Find where the given text appears and provide that cell's center as [X, Y] coordinate. 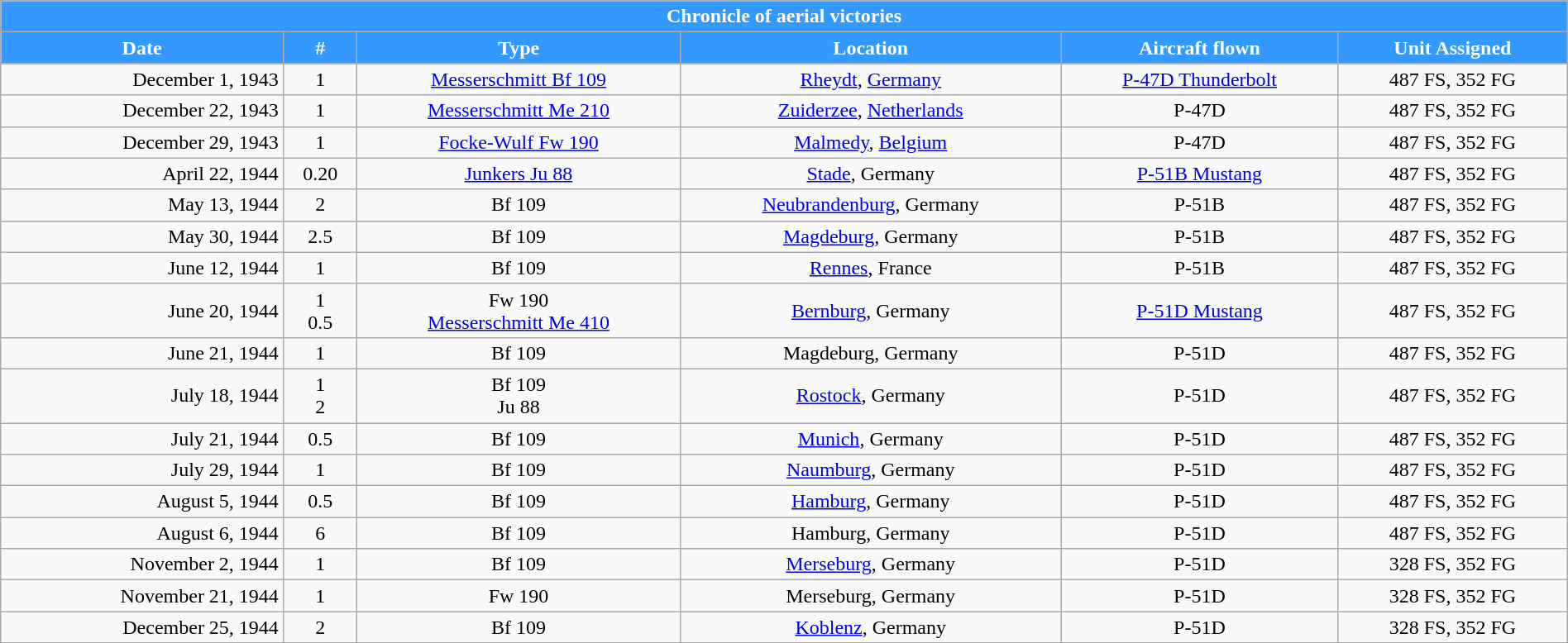
June 12, 1944 [142, 268]
July 21, 1944 [142, 439]
Bf 109Ju 88 [519, 395]
May 30, 1944 [142, 236]
Malmedy, Belgium [870, 142]
December 1, 1943 [142, 79]
Aircraft flown [1199, 48]
December 29, 1943 [142, 142]
Munich, Germany [870, 439]
June 21, 1944 [142, 353]
November 21, 1944 [142, 596]
Rheydt, Germany [870, 79]
August 5, 1944 [142, 502]
Zuiderzee, Netherlands [870, 111]
Bernburg, Germany [870, 311]
Chronicle of aerial victories [784, 17]
May 13, 1944 [142, 205]
Fw 190 [519, 596]
Rennes, France [870, 268]
Focke-Wulf Fw 190 [519, 142]
Koblenz, Germany [870, 627]
Rostock, Germany [870, 395]
December 22, 1943 [142, 111]
# [320, 48]
Junkers Ju 88 [519, 174]
10.5 [320, 311]
Stade, Germany [870, 174]
July 29, 1944 [142, 470]
Neubrandenburg, Germany [870, 205]
June 20, 1944 [142, 311]
Fw 190Messerschmitt Me 410 [519, 311]
6 [320, 533]
Location [870, 48]
Messerschmitt Me 210 [519, 111]
Unit Assigned [1453, 48]
April 22, 1944 [142, 174]
Naumburg, Germany [870, 470]
Date [142, 48]
P-51B Mustang [1199, 174]
December 25, 1944 [142, 627]
August 6, 1944 [142, 533]
2.5 [320, 236]
0.20 [320, 174]
July 18, 1944 [142, 395]
P-51D Mustang [1199, 311]
Type [519, 48]
Messerschmitt Bf 109 [519, 79]
P-47D Thunderbolt [1199, 79]
November 2, 1944 [142, 564]
12 [320, 395]
